For the text-containing cell, return its midpoint in [x, y] coordinate format. 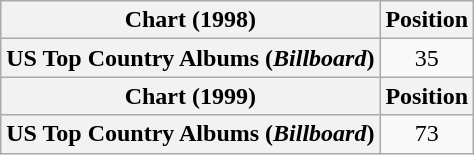
Chart (1999) [190, 96]
35 [427, 58]
Chart (1998) [190, 20]
73 [427, 134]
